Capture the cell that displays the provided text and extract its (X, Y) central coordinate. 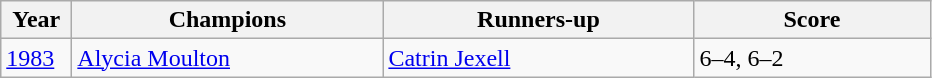
Alycia Moulton (228, 58)
Champions (228, 20)
Runners-up (538, 20)
6–4, 6–2 (812, 58)
Year (36, 20)
1983 (36, 58)
Catrin Jexell (538, 58)
Score (812, 20)
